Provide the [x, y] coordinate of the cell's center where the given text is located.  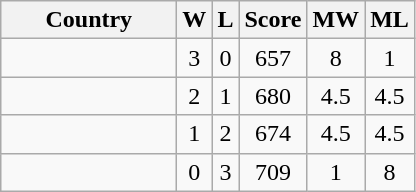
680 [273, 96]
Score [273, 20]
ML [390, 20]
Country [89, 20]
709 [273, 172]
L [226, 20]
674 [273, 134]
W [194, 20]
MW [336, 20]
657 [273, 58]
